Search for the cell housing the specified text and yield its [X, Y] center coordinate. 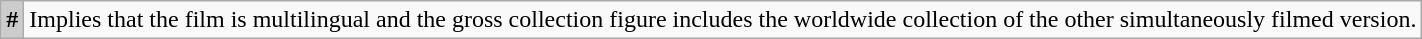
Implies that the film is multilingual and the gross collection figure includes the worldwide collection of the other simultaneously filmed version. [723, 20]
# [12, 20]
